Find where the given text appears and provide that cell's center as [X, Y] coordinate. 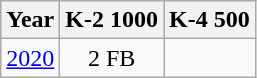
2 FB [112, 58]
K-4 500 [210, 20]
K-2 1000 [112, 20]
Year [30, 20]
2020 [30, 58]
